Detect which cell encompasses the target text, then output its (x, y) center coordinate. 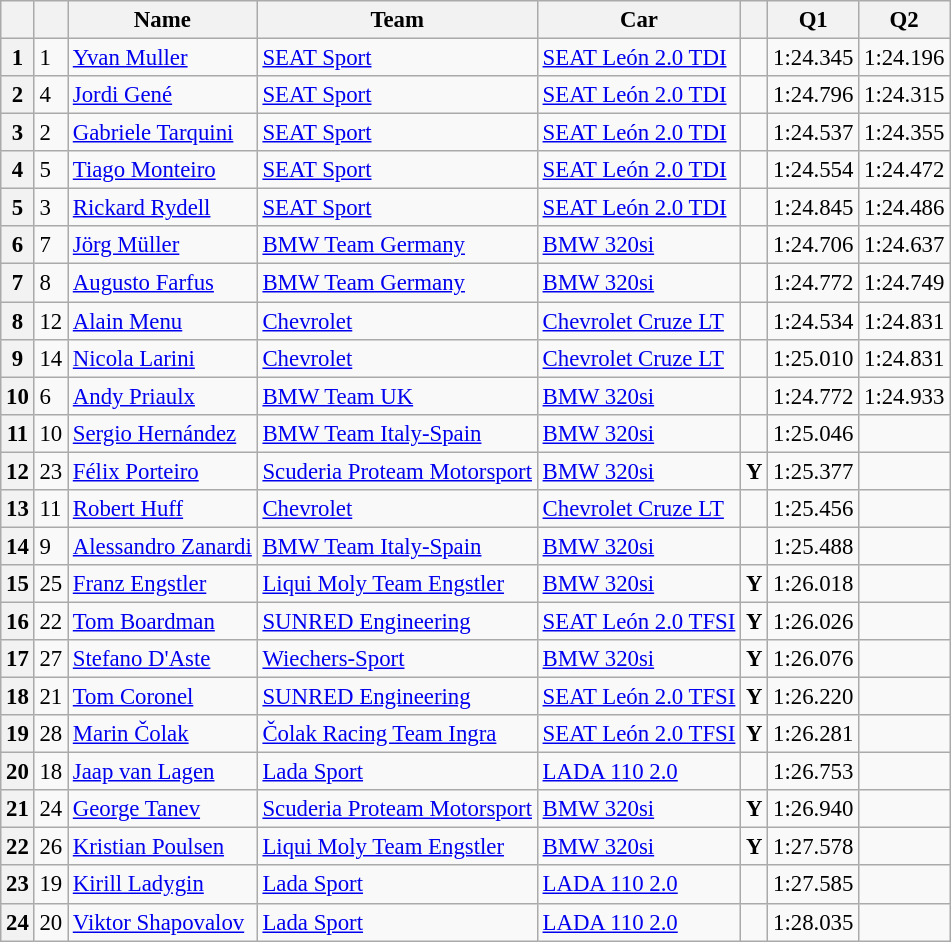
George Tanev (163, 809)
26 (50, 847)
1:24.537 (814, 133)
Alessandro Zanardi (163, 546)
Félix Porteiro (163, 471)
1:24.749 (904, 283)
1:25.046 (814, 433)
1:24.706 (814, 245)
1:26.281 (814, 734)
1:26.026 (814, 621)
1:26.076 (814, 659)
Wiechers-Sport (397, 659)
Tom Coronel (163, 697)
Alain Menu (163, 321)
Čolak Racing Team Ingra (397, 734)
1:24.345 (814, 58)
Franz Engstler (163, 584)
Augusto Farfus (163, 283)
1:26.220 (814, 697)
1:24.845 (814, 208)
1:24.933 (904, 396)
Gabriele Tarquini (163, 133)
1:24.315 (904, 95)
Sergio Hernández (163, 433)
1:25.010 (814, 358)
1:24.472 (904, 170)
Stefano D'Aste (163, 659)
Andy Priaulx (163, 396)
1:26.018 (814, 584)
1:24.355 (904, 133)
Kirill Ladygin (163, 885)
17 (18, 659)
1:24.196 (904, 58)
BMW Team UK (397, 396)
Yvan Muller (163, 58)
Kristian Poulsen (163, 847)
13 (18, 509)
1:28.035 (814, 922)
1:25.377 (814, 471)
15 (18, 584)
Team (397, 20)
1:24.796 (814, 95)
Q2 (904, 20)
1:25.456 (814, 509)
Name (163, 20)
1:25.488 (814, 546)
28 (50, 734)
Q1 (814, 20)
27 (50, 659)
Rickard Rydell (163, 208)
Tom Boardman (163, 621)
1:24.534 (814, 321)
1:26.753 (814, 772)
1:24.486 (904, 208)
1:26.940 (814, 809)
1:24.637 (904, 245)
1:27.578 (814, 847)
1:27.585 (814, 885)
Jörg Müller (163, 245)
25 (50, 584)
Marin Čolak (163, 734)
Jaap van Lagen (163, 772)
Car (638, 20)
Robert Huff (163, 509)
Tiago Monteiro (163, 170)
16 (18, 621)
Jordi Gené (163, 95)
Nicola Larini (163, 358)
1:24.554 (814, 170)
Viktor Shapovalov (163, 922)
